Find where the given text appears and provide that cell's center as [X, Y] coordinate. 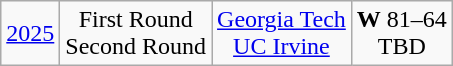
2025 [30, 34]
First RoundSecond Round [136, 34]
Georgia TechUC Irvine [282, 34]
W 81–64TBD [402, 34]
